Find where the given text appears and provide that cell's center as [x, y] coordinate. 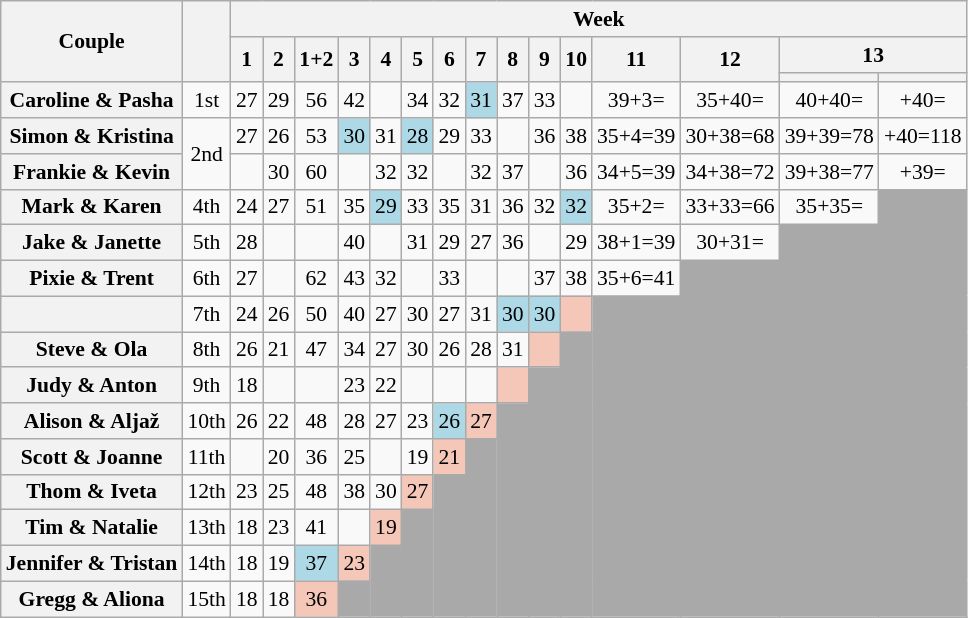
8th [206, 350]
9th [206, 386]
1 [247, 60]
10 [576, 60]
Alison & Aljaž [92, 421]
40+40= [830, 101]
12 [730, 60]
7 [481, 60]
Tim & Natalie [92, 528]
Steve & Ola [92, 350]
6 [449, 60]
Couple [92, 42]
Scott & Joanne [92, 457]
35+2= [636, 207]
3 [354, 60]
Pixie & Trent [92, 279]
62 [316, 279]
Caroline & Pasha [92, 101]
7th [206, 314]
14th [206, 564]
38+1=39 [636, 243]
51 [316, 207]
11th [206, 457]
12th [206, 492]
60 [316, 172]
+40=118 [923, 136]
Mark & Karen [92, 207]
8 [513, 60]
20 [279, 457]
47 [316, 350]
39+39=78 [830, 136]
Frankie & Kevin [92, 172]
43 [354, 279]
41 [316, 528]
35+6=41 [636, 279]
Week [599, 19]
Simon & Kristina [92, 136]
39+38=77 [830, 172]
Gregg & Aliona [92, 599]
56 [316, 101]
15th [206, 599]
Thom & Iveta [92, 492]
4th [206, 207]
39+3= [636, 101]
5th [206, 243]
35+40= [730, 101]
2nd [206, 154]
1st [206, 101]
9 [545, 60]
Jake & Janette [92, 243]
Jennifer & Tristan [92, 564]
35+35= [830, 207]
30+31= [730, 243]
13th [206, 528]
+39= [923, 172]
34+38=72 [730, 172]
2 [279, 60]
50 [316, 314]
53 [316, 136]
34+5=39 [636, 172]
1+2 [316, 60]
33+33=66 [730, 207]
13 [874, 55]
30+38=68 [730, 136]
4 [386, 60]
6th [206, 279]
10th [206, 421]
42 [354, 101]
+40= [923, 101]
35+4=39 [636, 136]
5 [418, 60]
11 [636, 60]
Judy & Anton [92, 386]
